Extract the [X, Y] coordinate from the center of the cell holding the provided text.  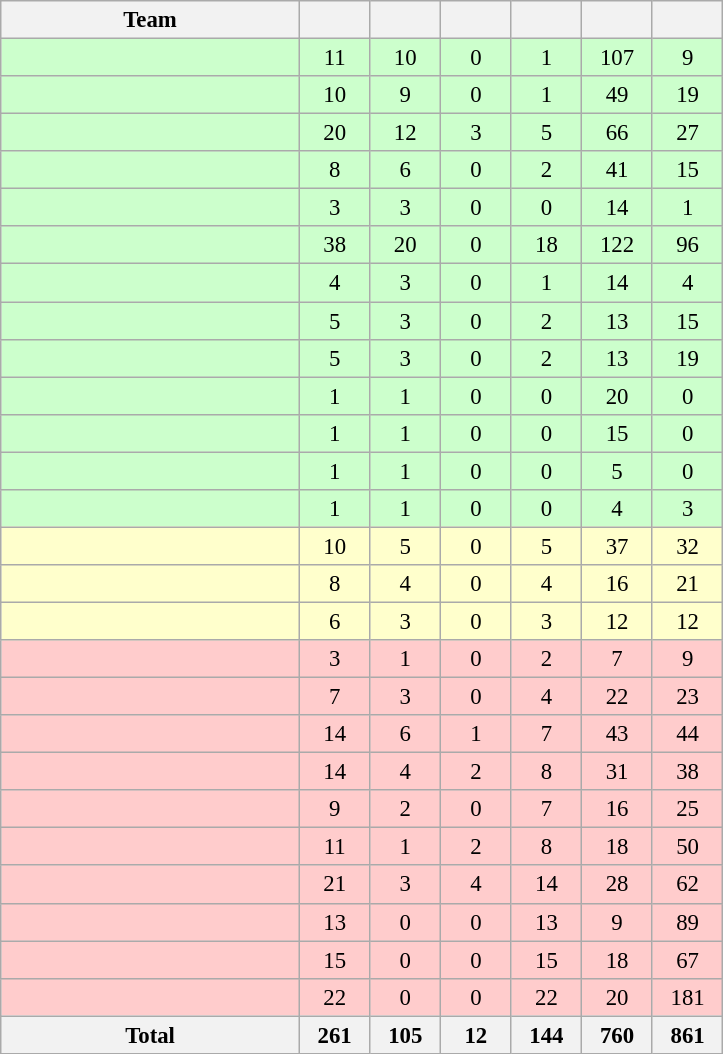
31 [618, 772]
107 [618, 58]
62 [688, 885]
50 [688, 847]
261 [334, 1035]
67 [688, 960]
27 [688, 133]
32 [688, 546]
861 [688, 1035]
41 [618, 170]
66 [618, 133]
105 [406, 1035]
96 [688, 245]
760 [618, 1035]
25 [688, 809]
122 [618, 245]
144 [546, 1035]
43 [618, 734]
44 [688, 734]
28 [618, 885]
49 [618, 95]
23 [688, 697]
181 [688, 997]
89 [688, 922]
Team [150, 20]
Total [150, 1035]
37 [618, 546]
